Search for the cell housing the specified text and yield its [X, Y] center coordinate. 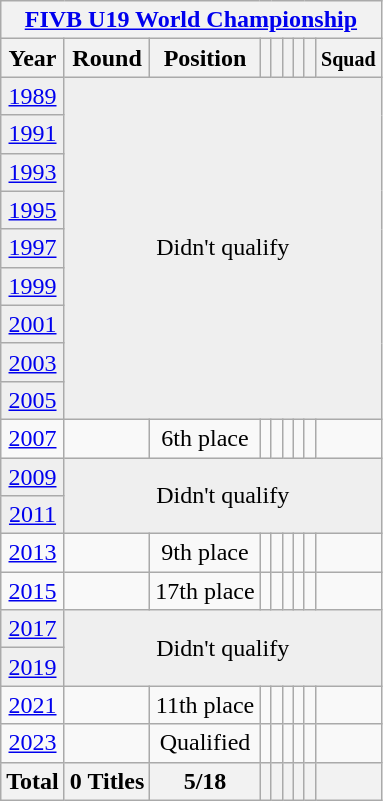
1995 [33, 210]
2013 [33, 553]
2001 [33, 324]
Position [205, 58]
Total [33, 781]
6th place [205, 438]
2015 [33, 591]
2009 [33, 477]
17th place [205, 591]
Qualified [205, 743]
1997 [33, 248]
2021 [33, 705]
5/18 [205, 781]
2007 [33, 438]
Round [107, 58]
2019 [33, 667]
2003 [33, 362]
2023 [33, 743]
0 Titles [107, 781]
Squad [348, 58]
2005 [33, 400]
11th place [205, 705]
2017 [33, 629]
1993 [33, 172]
FIVB U19 World Championship [191, 20]
1989 [33, 96]
1999 [33, 286]
Year [33, 58]
9th place [205, 553]
2011 [33, 515]
1991 [33, 134]
